Find where the given text appears and provide that cell's center as [X, Y] coordinate. 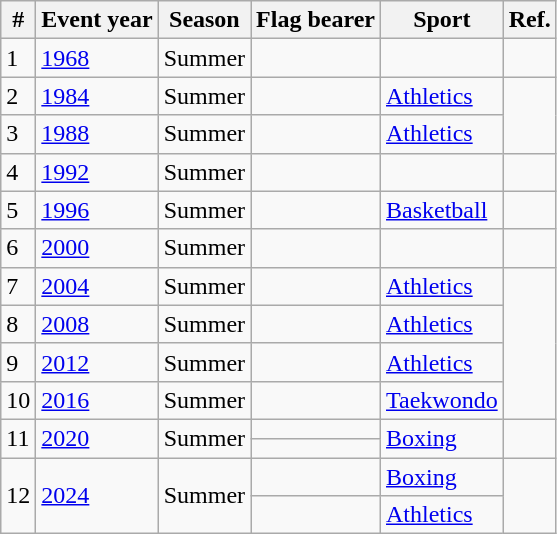
Sport [442, 20]
6 [18, 248]
Taekwondo [442, 400]
Season [204, 20]
4 [18, 172]
10 [18, 400]
Flag bearer [316, 20]
1988 [97, 134]
7 [18, 286]
1992 [97, 172]
1968 [97, 58]
Ref. [530, 20]
2012 [97, 362]
# [18, 20]
1996 [97, 210]
2024 [97, 496]
1 [18, 58]
2008 [97, 324]
2004 [97, 286]
Basketball [442, 210]
8 [18, 324]
3 [18, 134]
2020 [97, 438]
9 [18, 362]
11 [18, 438]
5 [18, 210]
12 [18, 496]
1984 [97, 96]
2 [18, 96]
Event year [97, 20]
2000 [97, 248]
2016 [97, 400]
